Determine the [x, y] coordinate at the center of the cell enclosing the given text.  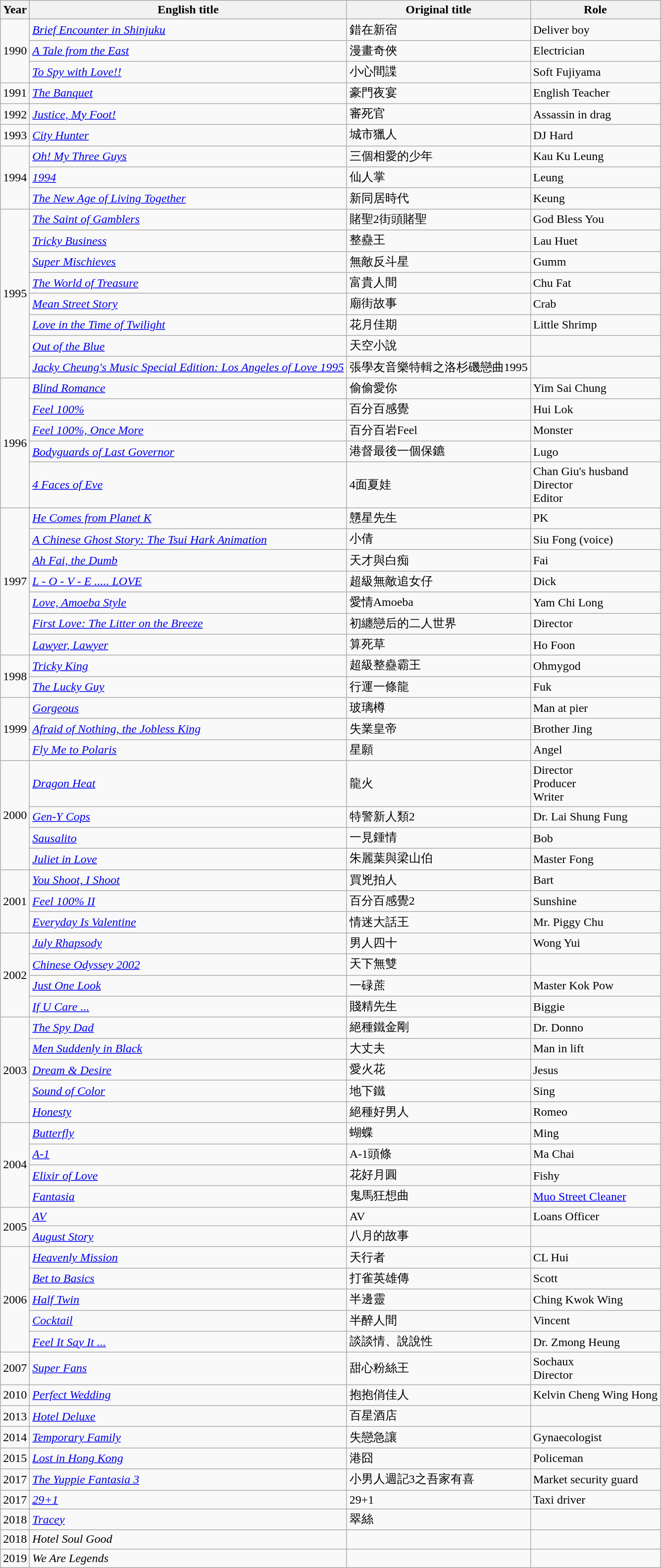
4面夏娃 [439, 485]
Gorgeous [188, 708]
1993 [15, 136]
天行者 [439, 1257]
1999 [15, 729]
Feel 100%, Once More [188, 431]
Monster [595, 431]
1995 [15, 293]
You Shoot, I Shoot [188, 880]
Soft Fujiyama [595, 72]
Dr. Zmong Heung [595, 1342]
張學友音樂特輯之洛杉磯戀曲1995 [439, 368]
Yim Sai Chung [595, 388]
Yam Chi Long [595, 602]
買兇拍人 [439, 880]
賭聖2街頭賭聖 [439, 220]
Love, Amoeba Style [188, 602]
2015 [15, 1459]
Bob [595, 838]
Sing [595, 1091]
Half Twin [188, 1300]
半邊靈 [439, 1300]
Dr. Lai Shung Fung [595, 817]
1998 [15, 677]
SochauxDirector [595, 1368]
If U Care ... [188, 1007]
Tricky King [188, 666]
錯在新宿 [439, 30]
地下鐵 [439, 1091]
2007 [15, 1368]
花好月圓 [439, 1175]
Dr. Donno [595, 1027]
失業皇帝 [439, 729]
特警新人類2 [439, 817]
Fly Me to Polaris [188, 750]
Ah Fai, the Dumb [188, 561]
百星酒店 [439, 1416]
First Love: The Litter on the Breeze [188, 624]
The Spy Dad [188, 1027]
1997 [15, 582]
Siu Fong (voice) [595, 539]
2000 [15, 815]
Deliver boy [595, 30]
行運一條龍 [439, 687]
Ho Foon [595, 645]
Lost in Hong Kong [188, 1459]
DirectorProducerWriter [595, 783]
Electrician [595, 51]
Bodyguards of Last Governor [188, 452]
戇星先生 [439, 518]
2003 [15, 1070]
Sunshine [595, 902]
漫畫奇俠 [439, 51]
Hotel Deluxe [188, 1416]
Oh! My Three Guys [188, 157]
Lawyer, Lawyer [188, 645]
Feel 100% [188, 409]
百分百岩Feel [439, 431]
Jesus [595, 1070]
Vincent [595, 1321]
Out of the Blue [188, 346]
Fantasia [188, 1197]
2001 [15, 901]
DJ Hard [595, 136]
鬼馬狂想曲 [439, 1197]
玻璃樽 [439, 708]
Chu Fat [595, 283]
審死官 [439, 114]
City Hunter [188, 136]
English Teacher [595, 93]
The Lucky Guy [188, 687]
Men Suddenly in Black [188, 1049]
Sound of Color [188, 1091]
Angel [595, 750]
A-1頭條 [439, 1154]
Feel It Say It ... [188, 1342]
Chan Giu's husbandDirectorEditor [595, 485]
偷偷愛你 [439, 388]
抱抱俏佳人 [439, 1395]
Hui Lok [595, 409]
談談情、說說性 [439, 1342]
無敵反斗星 [439, 262]
Perfect Wedding [188, 1395]
We Are Legends [188, 1558]
Hotel Soul Good [188, 1539]
Afraid of Nothing, the Jobless King [188, 729]
Kelvin Cheng Wing Hong [595, 1395]
2002 [15, 975]
富貴人間 [439, 283]
Leung [595, 177]
Cocktail [188, 1321]
2014 [15, 1438]
Justice, My Foot! [188, 114]
Little Shrimp [595, 325]
A-1 [188, 1154]
Sausalito [188, 838]
1992 [15, 114]
Loans Officer [595, 1216]
男人四十 [439, 943]
A Tale from the East [188, 51]
Romeo [595, 1112]
Blind Romance [188, 388]
Scott [595, 1278]
港督最後一個保鑣 [439, 452]
Feel 100% II [188, 902]
2005 [15, 1227]
一碌蔗 [439, 986]
Kau Ku Leung [595, 157]
翠絲 [439, 1520]
Ohmygod [595, 666]
Gumm [595, 262]
Dick [595, 582]
仙人掌 [439, 177]
Brother Jing [595, 729]
Director [595, 624]
PK [595, 518]
4 Faces of Eve [188, 485]
整蠱王 [439, 241]
天下無雙 [439, 964]
小倩 [439, 539]
Tricky Business [188, 241]
打雀英雄傳 [439, 1278]
小心間諜 [439, 72]
豪門夜宴 [439, 93]
1996 [15, 442]
Fishy [595, 1175]
Elixir of Love [188, 1175]
超級整蠱霸王 [439, 666]
Master Kok Pow [595, 986]
Temporary Family [188, 1438]
Year [15, 10]
Dream & Desire [188, 1070]
半醉人間 [439, 1321]
Ma Chai [595, 1154]
初纏戀后的二人世界 [439, 624]
Lugo [595, 452]
2006 [15, 1300]
Original title [439, 10]
算死草 [439, 645]
1990 [15, 51]
Market security guard [595, 1479]
Mr. Piggy Chu [595, 922]
Fai [595, 561]
Gen-Y Cops [188, 817]
天空小說 [439, 346]
蝴蝶 [439, 1134]
龍火 [439, 783]
Role [595, 10]
Crab [595, 304]
朱麗葉與梁山伯 [439, 859]
2019 [15, 1558]
天才與白痴 [439, 561]
失戀急讓 [439, 1438]
Gynaecologist [595, 1438]
L - O - V - E ..... LOVE [188, 582]
Jacky Cheung's Music Special Edition: Los Angeles of Love 1995 [188, 368]
賤精先生 [439, 1007]
Ming [595, 1134]
Super Mischieves [188, 262]
小男人週記3之吾家有喜 [439, 1479]
July Rhapsody [188, 943]
A Chinese Ghost Story: The Tsui Hark Animation [188, 539]
Policeman [595, 1459]
Super Fans [188, 1368]
百分百感覺 [439, 409]
The Banquet [188, 93]
絕種鐵金剛 [439, 1027]
Assassin in drag [595, 114]
Bart [595, 880]
百分百感覺2 [439, 902]
English title [188, 10]
Man in lift [595, 1049]
The Saint of Gamblers [188, 220]
The Yuppie Fantasia 3 [188, 1479]
Butterfly [188, 1134]
Just One Look [188, 986]
2010 [15, 1395]
愛情Amoeba [439, 602]
He Comes from Planet K [188, 518]
To Spy with Love!! [188, 72]
Man at pier [595, 708]
新同居時代 [439, 198]
2013 [15, 1416]
Taxi driver [595, 1500]
Everyday Is Valentine [188, 922]
甜心粉絲王 [439, 1368]
廟街故事 [439, 304]
Master Fong [595, 859]
八月的故事 [439, 1237]
Lau Huet [595, 241]
Keung [595, 198]
CL Hui [595, 1257]
Heavenly Mission [188, 1257]
情迷大話王 [439, 922]
絕種好男人 [439, 1112]
超級無敵追女仔 [439, 582]
The New Age of Living Together [188, 198]
Ching Kwok Wing [595, 1300]
Tracey [188, 1520]
港囧 [439, 1459]
Muo Street Cleaner [595, 1197]
星願 [439, 750]
Juliet in Love [188, 859]
Fuk [595, 687]
Wong Yui [595, 943]
1991 [15, 93]
August Story [188, 1237]
三個相愛的少年 [439, 157]
God Bless You [595, 220]
一見鍾情 [439, 838]
Chinese Odyssey 2002 [188, 964]
Bet to Basics [188, 1278]
Brief Encounter in Shinjuku [188, 30]
愛火花 [439, 1070]
Love in the Time of Twilight [188, 325]
2004 [15, 1165]
花月佳期 [439, 325]
大丈夫 [439, 1049]
Dragon Heat [188, 783]
Honesty [188, 1112]
城市獵人 [439, 136]
Biggie [595, 1007]
Mean Street Story [188, 304]
The World of Treasure [188, 283]
